Provide the [x, y] coordinate of the cell's center where the given text is located.  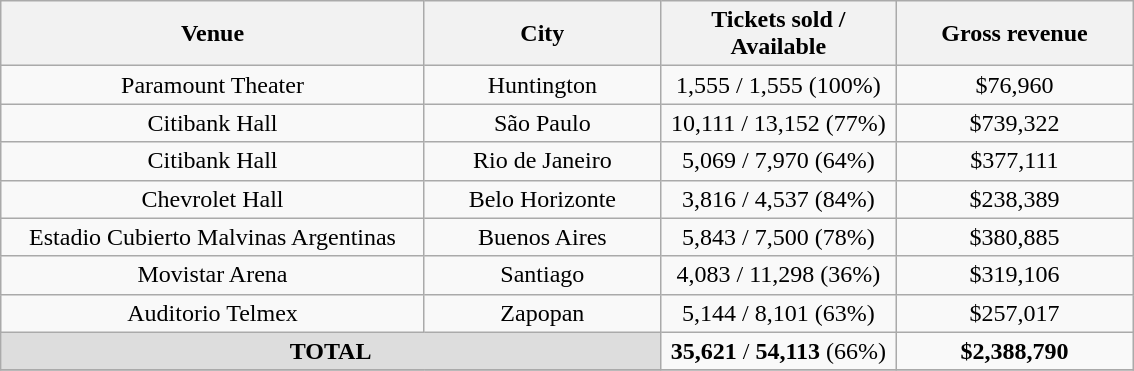
35,621 / 54,113 (66%) [778, 351]
$257,017 [1014, 313]
Paramount Theater [213, 85]
Movistar Arena [213, 275]
Huntington [542, 85]
5,843 / 7,500 (78%) [778, 237]
$380,885 [1014, 237]
Tickets sold / Available [778, 34]
3,816 / 4,537 (84%) [778, 199]
$2,388,790 [1014, 351]
Santiago [542, 275]
Estadio Cubierto Malvinas Argentinas [213, 237]
São Paulo [542, 123]
$319,106 [1014, 275]
4,083 / 11,298 (36%) [778, 275]
10,111 / 13,152 (77%) [778, 123]
$238,389 [1014, 199]
City [542, 34]
Venue [213, 34]
$739,322 [1014, 123]
Rio de Janeiro [542, 161]
$76,960 [1014, 85]
5,144 / 8,101 (63%) [778, 313]
$377,111 [1014, 161]
TOTAL [331, 351]
Buenos Aires [542, 237]
Zapopan [542, 313]
Chevrolet Hall [213, 199]
Belo Horizonte [542, 199]
1,555 / 1,555 (100%) [778, 85]
5,069 / 7,970 (64%) [778, 161]
Auditorio Telmex [213, 313]
Gross revenue [1014, 34]
